Output the (x, y) coordinate of the center of the cell containing the given text.  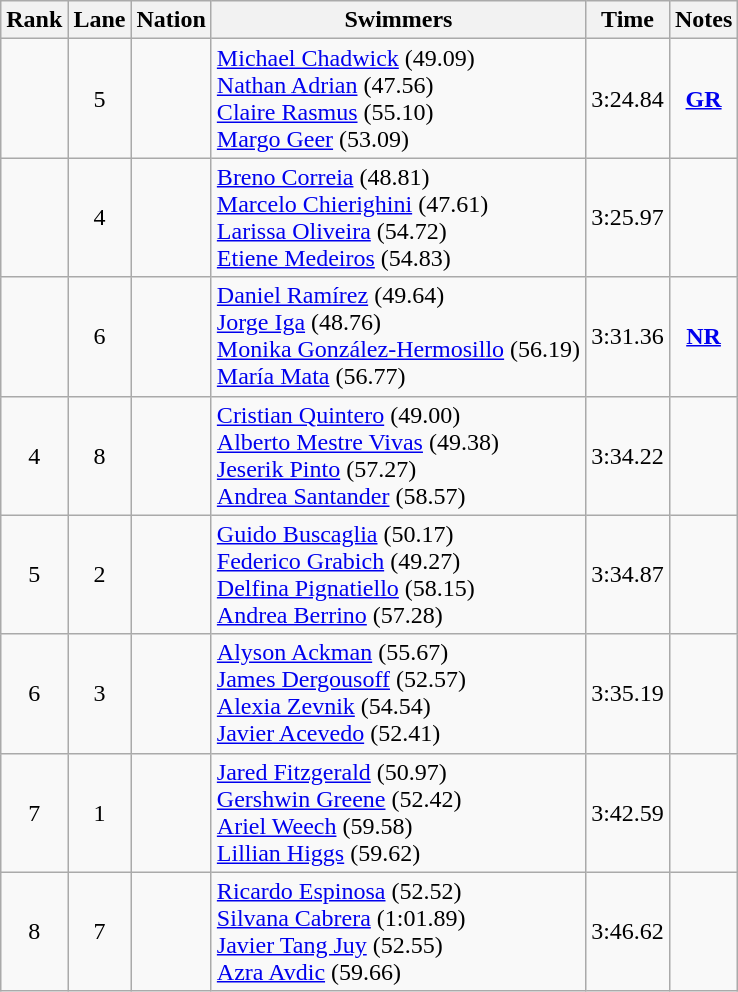
Daniel Ramírez (49.64)Jorge Iga (48.76)Monika González-Hermosillo (56.19)María Mata (56.77) (398, 336)
Alyson Ackman (55.67)James Dergousoff (52.57)Alexia Zevnik (54.54)Javier Acevedo (52.41) (398, 694)
Ricardo Espinosa (52.52)Silvana Cabrera (1:01.89)Javier Tang Juy (52.55)Azra Avdic (59.66) (398, 932)
GR (703, 98)
3:24.84 (628, 98)
Swimmers (398, 20)
Time (628, 20)
Lane (100, 20)
Guido Buscaglia (50.17) Federico Grabich (49.27)Delfina Pignatiello (58.15)Andrea Berrino (57.28) (398, 574)
3:34.22 (628, 456)
3:46.62 (628, 932)
Notes (703, 20)
3:35.19 (628, 694)
Jared Fitzgerald (50.97)Gershwin Greene (52.42)Ariel Weech (59.58)Lillian Higgs (59.62) (398, 812)
Michael Chadwick (49.09)Nathan Adrian (47.56)Claire Rasmus (55.10)Margo Geer (53.09) (398, 98)
Rank (34, 20)
3:34.87 (628, 574)
3 (100, 694)
3:31.36 (628, 336)
Breno Correia (48.81)Marcelo Chierighini (47.61)Larissa Oliveira (54.72)Etiene Medeiros (54.83) (398, 218)
3:42.59 (628, 812)
1 (100, 812)
Nation (171, 20)
2 (100, 574)
Cristian Quintero (49.00)Alberto Mestre Vivas (49.38)Jeserik Pinto (57.27)Andrea Santander (58.57) (398, 456)
NR (703, 336)
3:25.97 (628, 218)
